Find where the given text appears and provide that cell's center as [X, Y] coordinate. 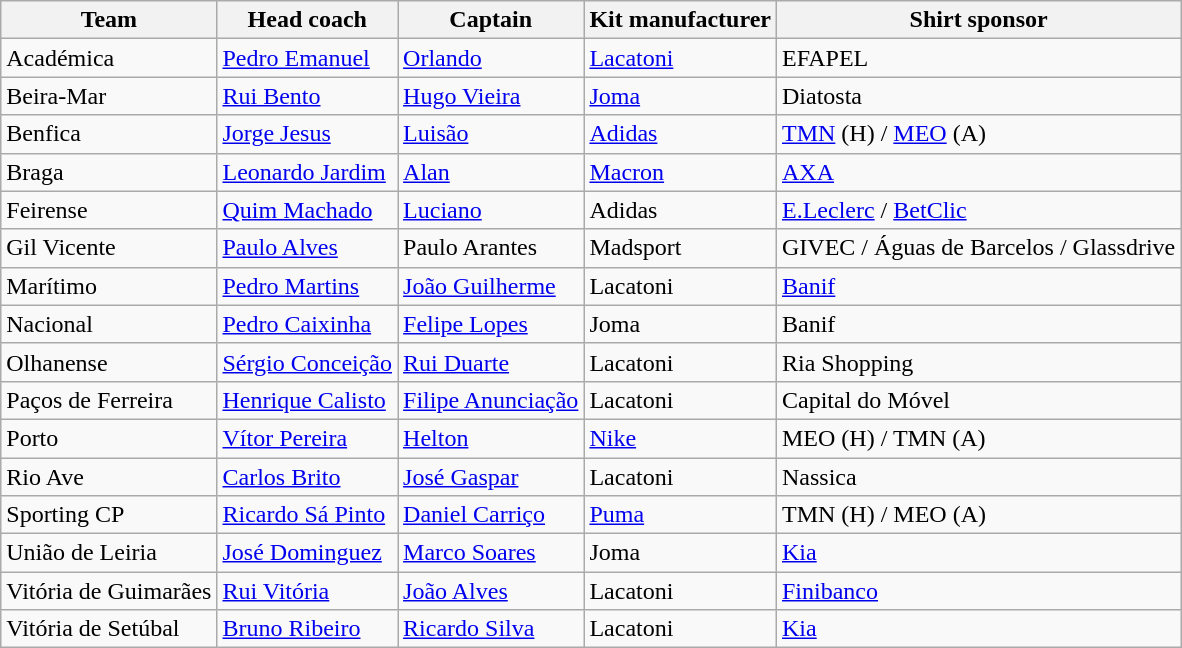
Helton [491, 438]
Ricardo Sá Pinto [308, 515]
José Gaspar [491, 477]
Paulo Arantes [491, 248]
João Guilherme [491, 286]
Marítimo [109, 286]
José Dominguez [308, 553]
Gil Vicente [109, 248]
Académica [109, 58]
Alan [491, 172]
Paços de Ferreira [109, 400]
Finibanco [978, 591]
Hugo Vieira [491, 96]
GIVEC / Águas de Barcelos / Glassdrive [978, 248]
Feirense [109, 210]
Pedro Emanuel [308, 58]
Braga [109, 172]
Diatosta [978, 96]
Luciano [491, 210]
Kit manufacturer [680, 20]
Paulo Alves [308, 248]
Porto [109, 438]
Benfica [109, 134]
Olhanense [109, 362]
Vitória de Setúbal [109, 629]
Carlos Brito [308, 477]
Marco Soares [491, 553]
AXA [978, 172]
Leonardo Jardim [308, 172]
Rui Bento [308, 96]
Team [109, 20]
Luisão [491, 134]
Rio Ave [109, 477]
Head coach [308, 20]
Capital do Móvel [978, 400]
Ricardo Silva [491, 629]
Shirt sponsor [978, 20]
João Alves [491, 591]
Jorge Jesus [308, 134]
MEO (H) / TMN (A) [978, 438]
Pedro Caixinha [308, 324]
Sporting CP [109, 515]
Puma [680, 515]
Sérgio Conceição [308, 362]
Orlando [491, 58]
Quim Machado [308, 210]
Felipe Lopes [491, 324]
Nike [680, 438]
Rui Vitória [308, 591]
Vitória de Guimarães [109, 591]
Vítor Pereira [308, 438]
Nacional [109, 324]
Filipe Anunciação [491, 400]
Pedro Martins [308, 286]
Daniel Carriço [491, 515]
Bruno Ribeiro [308, 629]
Captain [491, 20]
E.Leclerc / BetClic [978, 210]
EFAPEL [978, 58]
Beira-Mar [109, 96]
Madsport [680, 248]
Ria Shopping [978, 362]
Macron [680, 172]
Henrique Calisto [308, 400]
Nassica [978, 477]
União de Leiria [109, 553]
Rui Duarte [491, 362]
